Determine the (X, Y) coordinate at the center of the cell enclosing the given text.  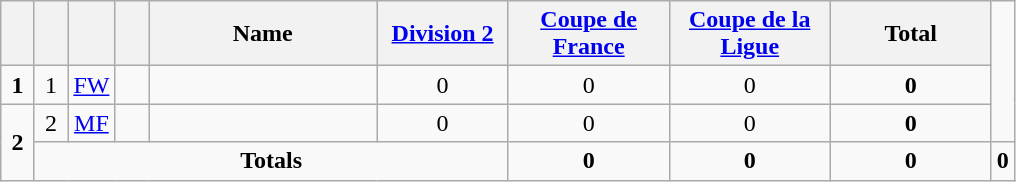
Division 2 (442, 34)
Coupe de la Ligue (750, 34)
Coupe de France (588, 34)
MF (92, 123)
Total (910, 34)
Totals (271, 161)
Name (262, 34)
FW (92, 85)
